Extract the (x, y) coordinate from the center of the cell holding the provided text.  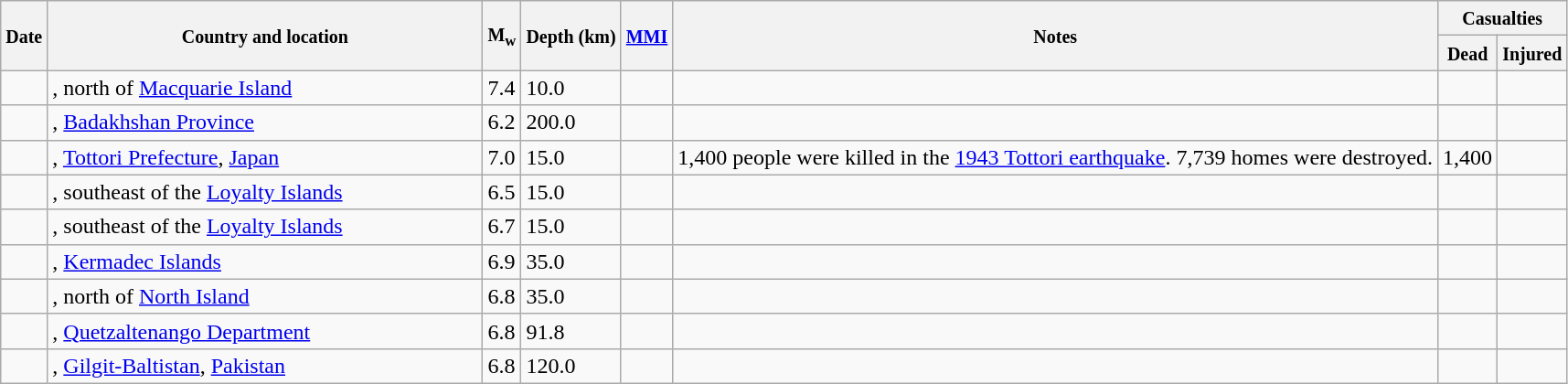
91.8 (571, 331)
, Gilgit-Baltistan, Pakistan (265, 366)
Dead (1468, 53)
Depth (km) (571, 36)
MMI (647, 36)
, Kermadec Islands (265, 261)
, Badakhshan Province (265, 123)
120.0 (571, 366)
Injured (1532, 53)
10.0 (571, 88)
Mw (502, 36)
7.0 (502, 157)
7.4 (502, 88)
1,400 (1468, 157)
6.5 (502, 192)
, Quetzaltenango Department (265, 331)
, north of North Island (265, 296)
6.2 (502, 123)
, north of Macquarie Island (265, 88)
6.9 (502, 261)
6.7 (502, 227)
, Tottori Prefecture, Japan (265, 157)
1,400 people were killed in the 1943 Tottori earthquake. 7,739 homes were destroyed. (1055, 157)
Casualties (1503, 18)
Date (24, 36)
200.0 (571, 123)
Notes (1055, 36)
Country and location (265, 36)
